Extract the (X, Y) coordinate from the center of the cell holding the provided text.  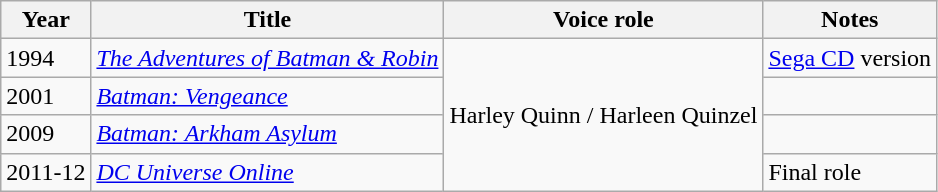
1994 (46, 58)
Batman: Arkham Asylum (268, 134)
2001 (46, 96)
The Adventures of Batman & Robin (268, 58)
Batman: Vengeance (268, 96)
Voice role (604, 20)
Notes (850, 20)
Final role (850, 172)
DC Universe Online (268, 172)
Sega CD version (850, 58)
Harley Quinn / Harleen Quinzel (604, 115)
2009 (46, 134)
Year (46, 20)
Title (268, 20)
2011-12 (46, 172)
